Locate the cell with the specified text and output its (X, Y) center coordinate. 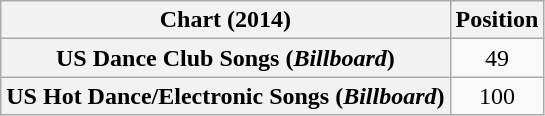
100 (497, 96)
Position (497, 20)
US Hot Dance/Electronic Songs (Billboard) (226, 96)
49 (497, 58)
US Dance Club Songs (Billboard) (226, 58)
Chart (2014) (226, 20)
